Locate the cell with the specified text and output its [X, Y] center coordinate. 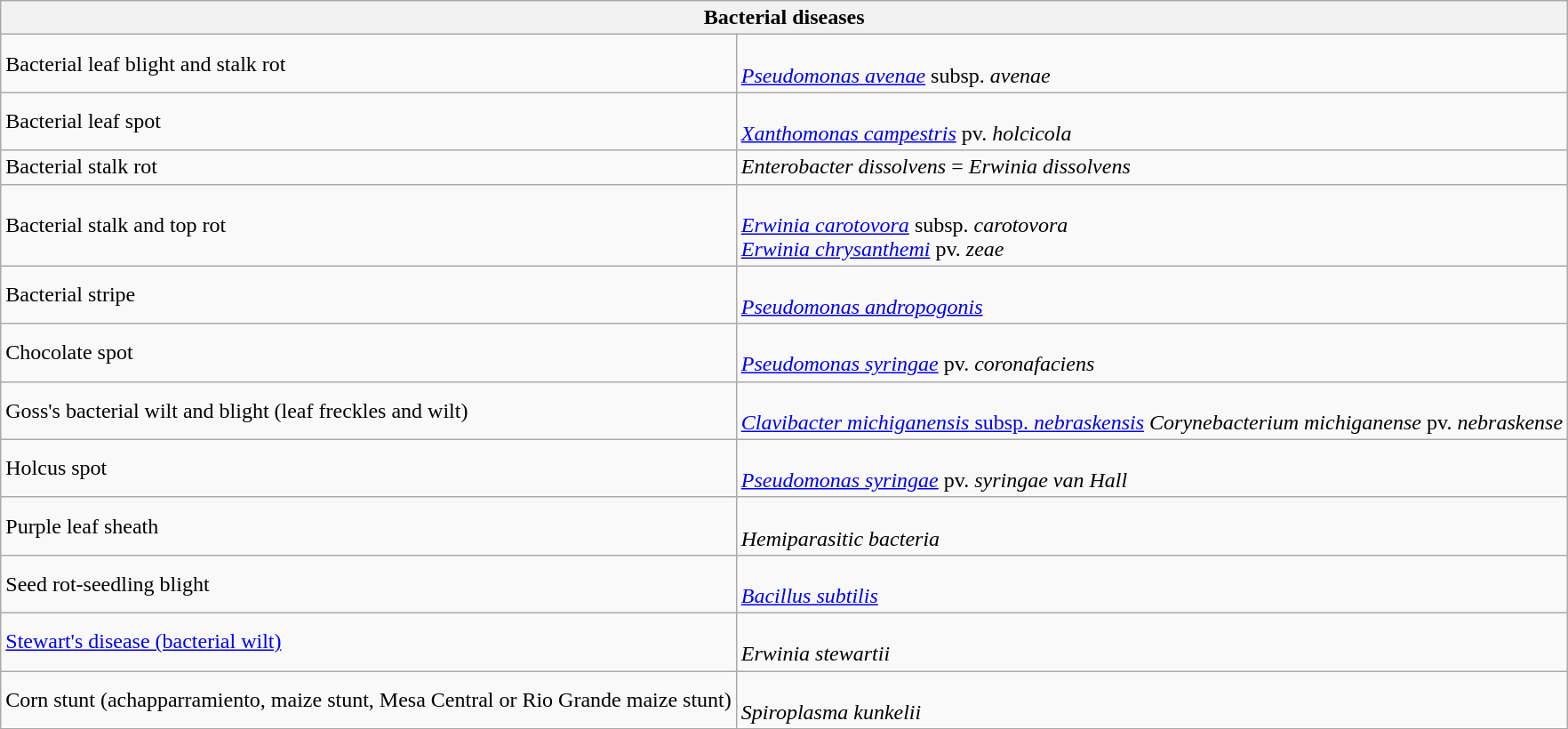
Bacterial leaf spot [368, 121]
Stewart's disease (bacterial wilt) [368, 642]
Pseudomonas andropogonis [1152, 295]
Xanthomonas campestris pv. holcicola [1152, 121]
Purple leaf sheath [368, 526]
Bacterial leaf blight and stalk rot [368, 64]
Bacillus subtilis [1152, 583]
Bacterial diseases [784, 18]
Enterobacter dissolvens = Erwinia dissolvens [1152, 167]
Pseudomonas avenae subsp. avenae [1152, 64]
Hemiparasitic bacteria [1152, 526]
Erwinia stewartii [1152, 642]
Holcus spot [368, 468]
Clavibacter michiganensis subsp. nebraskensis Corynebacterium michiganense pv. nebraskense [1152, 411]
Chocolate spot [368, 352]
Bacterial stalk and top rot [368, 225]
Seed rot-seedling blight [368, 583]
Erwinia carotovora subsp. carotovora Erwinia chrysanthemi pv. zeae [1152, 225]
Pseudomonas syringae pv. coronafaciens [1152, 352]
Bacterial stalk rot [368, 167]
Pseudomonas syringae pv. syringae van Hall [1152, 468]
Bacterial stripe [368, 295]
Corn stunt (achapparramiento, maize stunt, Mesa Central or Rio Grande maize stunt) [368, 699]
Goss's bacterial wilt and blight (leaf freckles and wilt) [368, 411]
Spiroplasma kunkelii [1152, 699]
